Capture the cell that displays the provided text and extract its (X, Y) central coordinate. 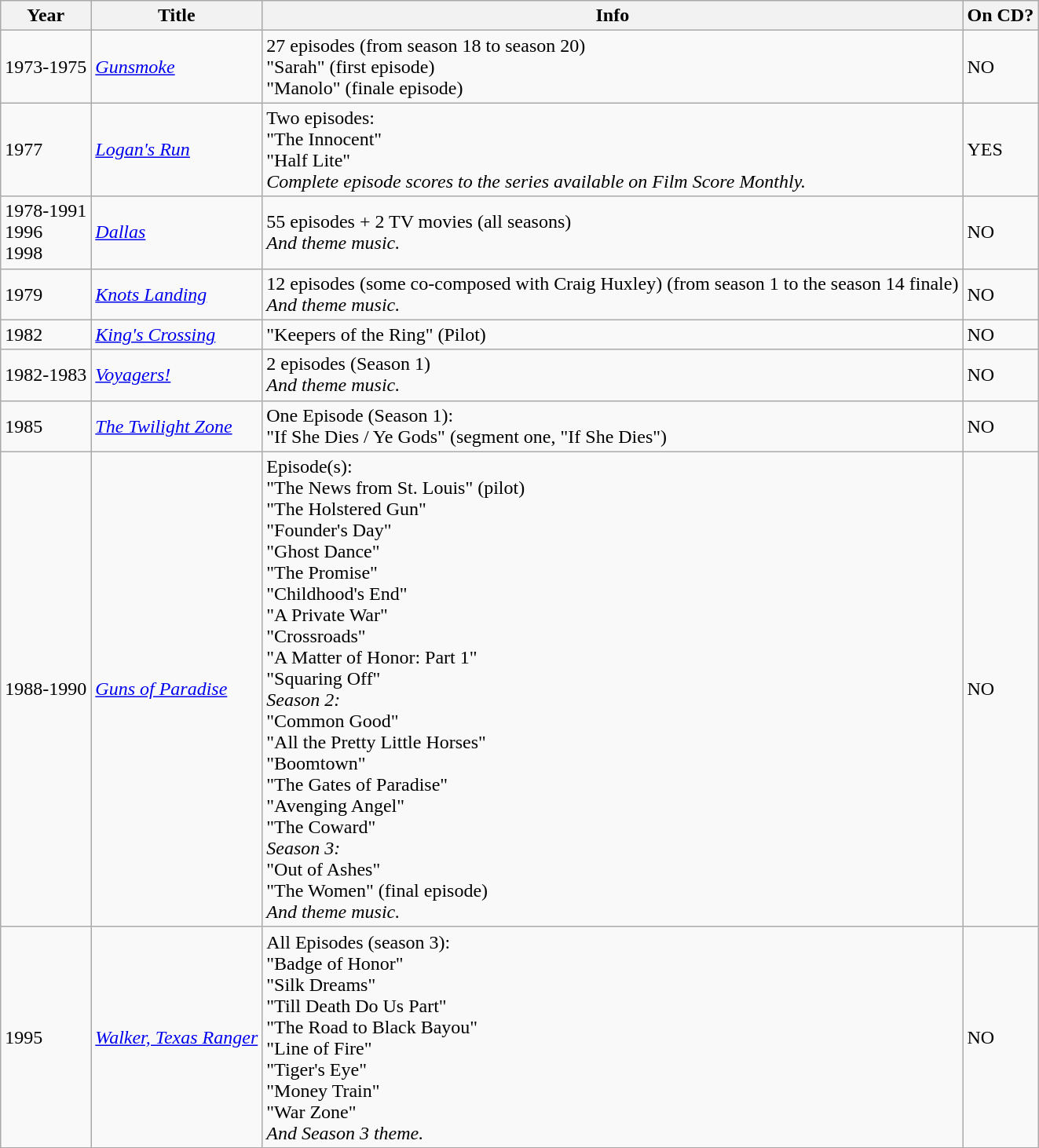
1982 (46, 335)
Voyagers! (177, 375)
55 episodes + 2 TV movies (all seasons)And theme music. (613, 232)
One Episode (Season 1):"If She Dies / Ye Gods" (segment one, "If She Dies") (613, 426)
On CD? (1001, 16)
1988-1990 (46, 689)
Knots Landing (177, 294)
1982-1983 (46, 375)
Walker, Texas Ranger (177, 1036)
Guns of Paradise (177, 689)
Year (46, 16)
1978-199119961998 (46, 232)
Two episodes:"The Innocent""Half Lite"Complete episode scores to the series available on Film Score Monthly. (613, 149)
Gunsmoke (177, 67)
Dallas (177, 232)
Title (177, 16)
Logan's Run (177, 149)
2 episodes (Season 1) And theme music. (613, 375)
1985 (46, 426)
12 episodes (some co-composed with Craig Huxley) (from season 1 to the season 14 finale)And theme music. (613, 294)
27 episodes (from season 18 to season 20)"Sarah" (first episode)"Manolo" (finale episode) (613, 67)
1979 (46, 294)
1973-1975 (46, 67)
"Keepers of the Ring" (Pilot) (613, 335)
King's Crossing (177, 335)
YES (1001, 149)
1977 (46, 149)
Info (613, 16)
The Twilight Zone (177, 426)
1995 (46, 1036)
